From the cell containing the given text, extract its center point as [X, Y] coordinate. 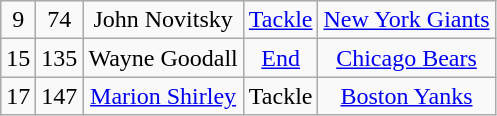
147 [60, 96]
John Novitsky [163, 20]
Boston Yanks [406, 96]
135 [60, 58]
Marion Shirley [163, 96]
New York Giants [406, 20]
Wayne Goodall [163, 58]
Chicago Bears [406, 58]
15 [18, 58]
74 [60, 20]
17 [18, 96]
9 [18, 20]
End [280, 58]
